Scan for the cell matching the given text and deliver its [X, Y] coordinate at center. 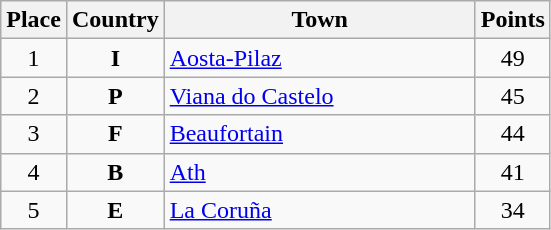
F [115, 134]
Beaufortain [320, 134]
Viana do Castelo [320, 96]
2 [34, 96]
5 [34, 210]
34 [512, 210]
Country [115, 20]
41 [512, 172]
B [115, 172]
Place [34, 20]
Ath [320, 172]
4 [34, 172]
La Coruña [320, 210]
Aosta-Pilaz [320, 58]
Town [320, 20]
Points [512, 20]
I [115, 58]
3 [34, 134]
45 [512, 96]
44 [512, 134]
49 [512, 58]
P [115, 96]
1 [34, 58]
E [115, 210]
